Return (X, Y) of the center of cell containing provided text 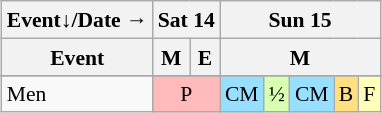
P (186, 94)
Men (78, 94)
B (346, 94)
Sat 14 (186, 20)
½ (277, 94)
Event (78, 56)
E (205, 56)
F (369, 94)
Event↓/Date → (78, 20)
Sun 15 (300, 20)
